From the cell containing the given text, extract its center point as [x, y] coordinate. 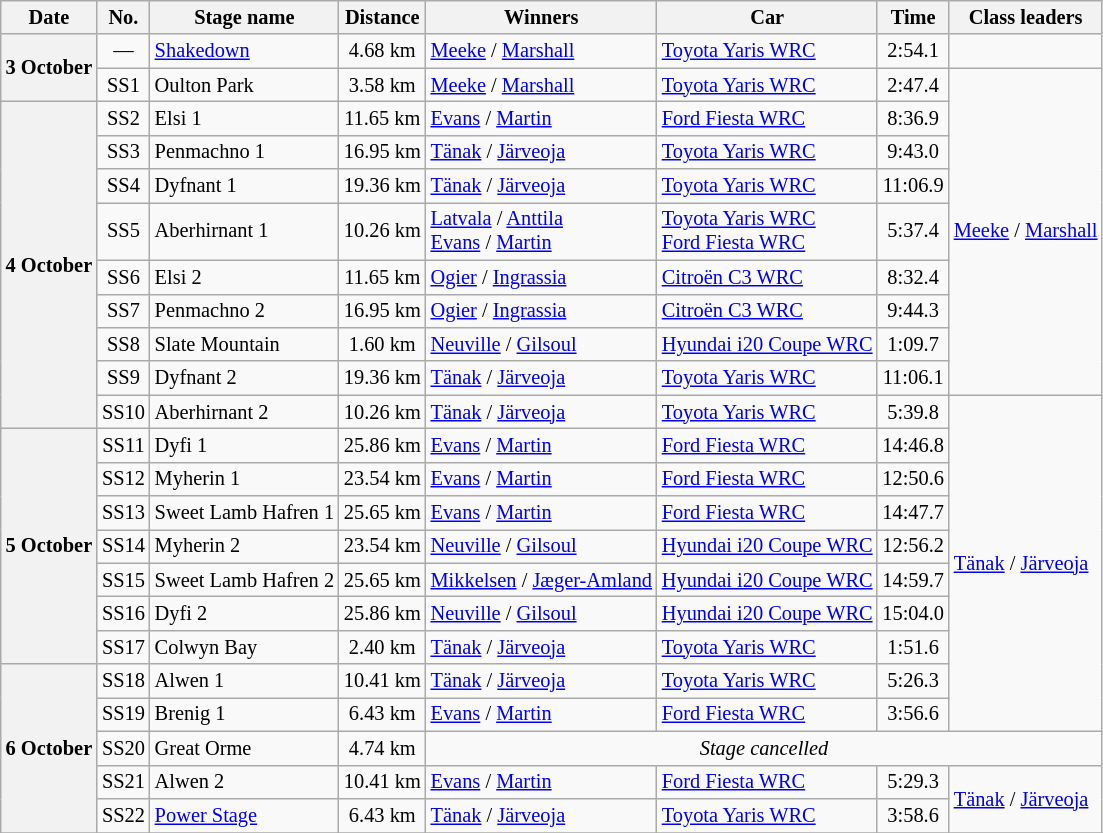
Colwyn Bay [244, 647]
SS10 [124, 412]
SS5 [124, 231]
Latvala / AnttilaEvans / Martin [542, 231]
Oulton Park [244, 85]
Toyota Yaris WRCFord Fiesta WRC [768, 231]
15:04.0 [912, 613]
Distance [382, 17]
SS9 [124, 378]
Slate Mountain [244, 344]
Myherin 1 [244, 479]
14:59.7 [912, 580]
Alwen 2 [244, 782]
1.60 km [382, 344]
SS21 [124, 782]
Aberhirnant 2 [244, 412]
Date [49, 17]
5 October [49, 546]
Aberhirnant 1 [244, 231]
Elsi 1 [244, 118]
SS1 [124, 85]
Penmachno 2 [244, 311]
Power Stage [244, 815]
SS16 [124, 613]
Mikkelsen / Jæger-Amland [542, 580]
12:56.2 [912, 546]
9:43.0 [912, 152]
4.74 km [382, 748]
1:51.6 [912, 647]
SS4 [124, 186]
Sweet Lamb Hafren 2 [244, 580]
SS19 [124, 714]
SS20 [124, 748]
Sweet Lamb Hafren 1 [244, 513]
SS11 [124, 445]
8:36.9 [912, 118]
SS17 [124, 647]
14:46.8 [912, 445]
SS15 [124, 580]
11:06.9 [912, 186]
3:56.6 [912, 714]
2.40 km [382, 647]
SS22 [124, 815]
1:09.7 [912, 344]
Stage cancelled [764, 748]
Winners [542, 17]
2:47.4 [912, 85]
SS18 [124, 681]
Dyfi 1 [244, 445]
Great Orme [244, 748]
SS6 [124, 277]
Alwen 1 [244, 681]
Brenig 1 [244, 714]
14:47.7 [912, 513]
2:54.1 [912, 51]
No. [124, 17]
SS3 [124, 152]
5:29.3 [912, 782]
Time [912, 17]
3.58 km [382, 85]
6 October [49, 748]
4 October [49, 264]
Dyfnant 1 [244, 186]
— [124, 51]
5:26.3 [912, 681]
Penmachno 1 [244, 152]
SS14 [124, 546]
Elsi 2 [244, 277]
SS13 [124, 513]
Stage name [244, 17]
Car [768, 17]
4.68 km [382, 51]
9:44.3 [912, 311]
SS12 [124, 479]
5:37.4 [912, 231]
Dyfnant 2 [244, 378]
SS7 [124, 311]
SS2 [124, 118]
8:32.4 [912, 277]
3:58.6 [912, 815]
3 October [49, 68]
Class leaders [1026, 17]
Dyfi 2 [244, 613]
12:50.6 [912, 479]
5:39.8 [912, 412]
SS8 [124, 344]
Shakedown [244, 51]
Myherin 2 [244, 546]
11:06.1 [912, 378]
